Determine the [X, Y] coordinate at the center of the cell enclosing the given text.  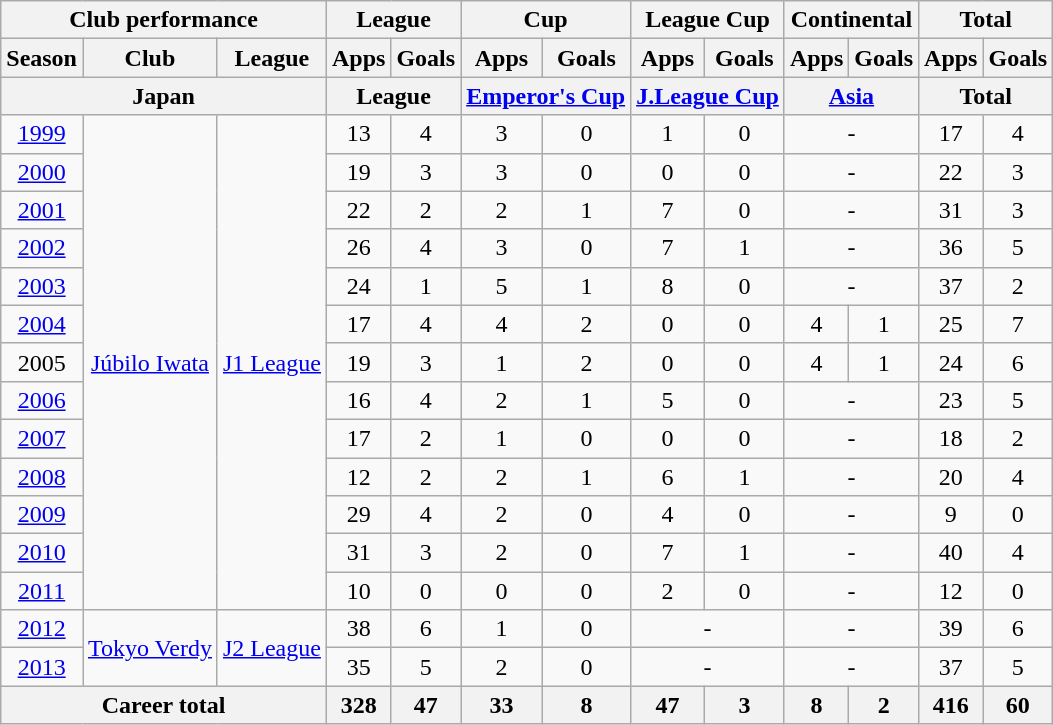
25 [951, 324]
35 [358, 667]
2004 [42, 324]
2003 [42, 286]
2001 [42, 210]
2012 [42, 629]
9 [951, 515]
2006 [42, 400]
Tokyo Verdy [150, 648]
20 [951, 477]
Emperor's Cup [546, 96]
2008 [42, 477]
2007 [42, 438]
J.League Cup [708, 96]
J1 League [272, 362]
26 [358, 248]
2010 [42, 553]
Club [150, 58]
Júbilo Iwata [150, 362]
Club performance [164, 20]
10 [358, 591]
13 [358, 134]
J2 League [272, 648]
29 [358, 515]
40 [951, 553]
2013 [42, 667]
Cup [546, 20]
18 [951, 438]
328 [358, 705]
2009 [42, 515]
1999 [42, 134]
2005 [42, 362]
League Cup [708, 20]
Season [42, 58]
38 [358, 629]
60 [1018, 705]
2002 [42, 248]
23 [951, 400]
Continental [851, 20]
416 [951, 705]
33 [502, 705]
2011 [42, 591]
2000 [42, 172]
39 [951, 629]
Japan [164, 96]
Career total [164, 705]
16 [358, 400]
36 [951, 248]
Asia [851, 96]
